Output the [X, Y] coordinate of the center of the cell containing the given text.  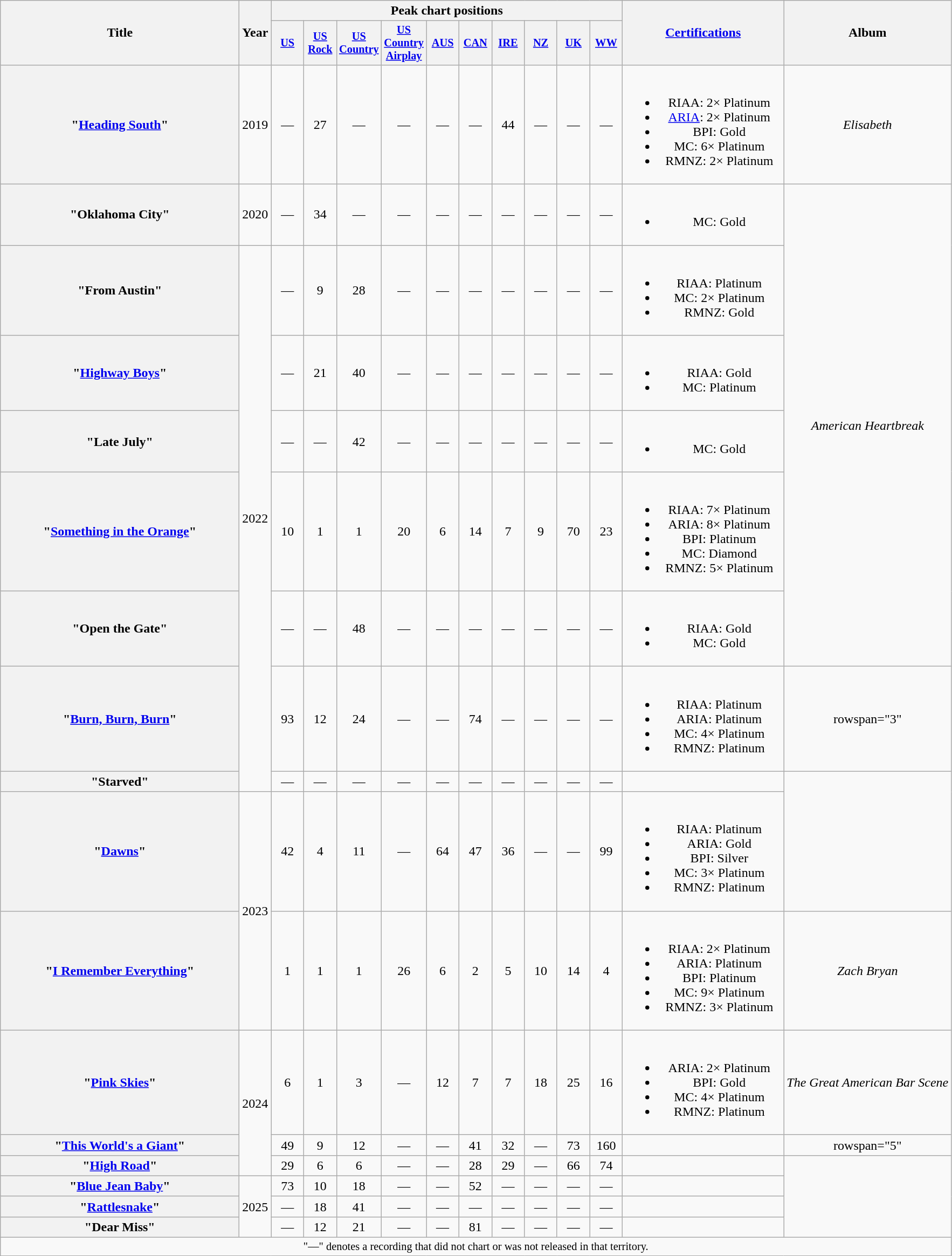
2024 [256, 1103]
"—" denotes a recording that did not chart or was not released in that territory. [476, 1247]
American Heartbreak [868, 425]
RIAA: PlatinumMC: 2× PlatinumRMNZ: Gold [703, 290]
The Great American Bar Scene [868, 1082]
Year [256, 33]
23 [606, 532]
CAN [475, 43]
USRock [320, 43]
160 [606, 1145]
5 [508, 971]
Zach Bryan [868, 971]
36 [508, 851]
RIAA: GoldMC: Gold [703, 629]
rowspan="3" [868, 719]
66 [574, 1165]
93 [288, 719]
Album [868, 33]
27 [320, 124]
"Heading South" [120, 124]
2019 [256, 124]
AUS [443, 43]
"Open the Gate" [120, 629]
2025 [256, 1206]
52 [475, 1186]
"Blue Jean Baby" [120, 1186]
40 [359, 373]
25 [574, 1082]
ARIA: 2× PlatinumBPI: GoldMC: 4× PlatinumRMNZ: Platinum [703, 1082]
"Late July" [120, 441]
2 [475, 971]
RIAA: GoldMC: Platinum [703, 373]
"Dawns" [120, 851]
IRE [508, 43]
3 [359, 1082]
Certifications [703, 33]
"This World's a Giant" [120, 1145]
2020 [256, 215]
NZ [541, 43]
"I Remember Everything" [120, 971]
49 [288, 1145]
48 [359, 629]
"Burn, Burn, Burn" [120, 719]
2023 [256, 911]
rowspan="5" [868, 1145]
Peak chart positions [447, 11]
"Dear Miss" [120, 1227]
16 [606, 1082]
RIAA: 7× PlatinumARIA: 8× PlatinumBPI: PlatinumMC: DiamondRMNZ: 5× Platinum [703, 532]
2022 [256, 519]
RIAA: PlatinumARIA: GoldBPI: SilverMC: 3× PlatinumRMNZ: Platinum [703, 851]
99 [606, 851]
44 [508, 124]
20 [403, 532]
"Something in the Orange" [120, 532]
"Highway Boys" [120, 373]
"Starved" [120, 781]
"From Austin" [120, 290]
WW [606, 43]
Title [120, 33]
RIAA: PlatinumARIA: PlatinumMC: 4× PlatinumRMNZ: Platinum [703, 719]
34 [320, 215]
32 [508, 1145]
11 [359, 851]
"High Road" [120, 1165]
24 [359, 719]
US [288, 43]
70 [574, 532]
"Pink Skies" [120, 1082]
47 [475, 851]
RIAA: 2× PlatinumARIA: PlatinumBPI: PlatinumMC: 9× PlatinumRMNZ: 3× Platinum [703, 971]
81 [475, 1227]
Elisabeth [868, 124]
RIAA: 2× PlatinumARIA: 2× PlatinumBPI: GoldMC: 6× PlatinumRMNZ: 2× Platinum [703, 124]
USCountry [359, 43]
"Rattlesnake" [120, 1206]
64 [443, 851]
USCountry Airplay [403, 43]
"Oklahoma City" [120, 215]
UK [574, 43]
26 [403, 971]
